From the cell containing the given text, extract its center point as (X, Y) coordinate. 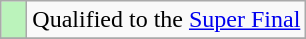
Qualified to the Super Final (166, 20)
